Return [X, Y] of the center of cell containing provided text 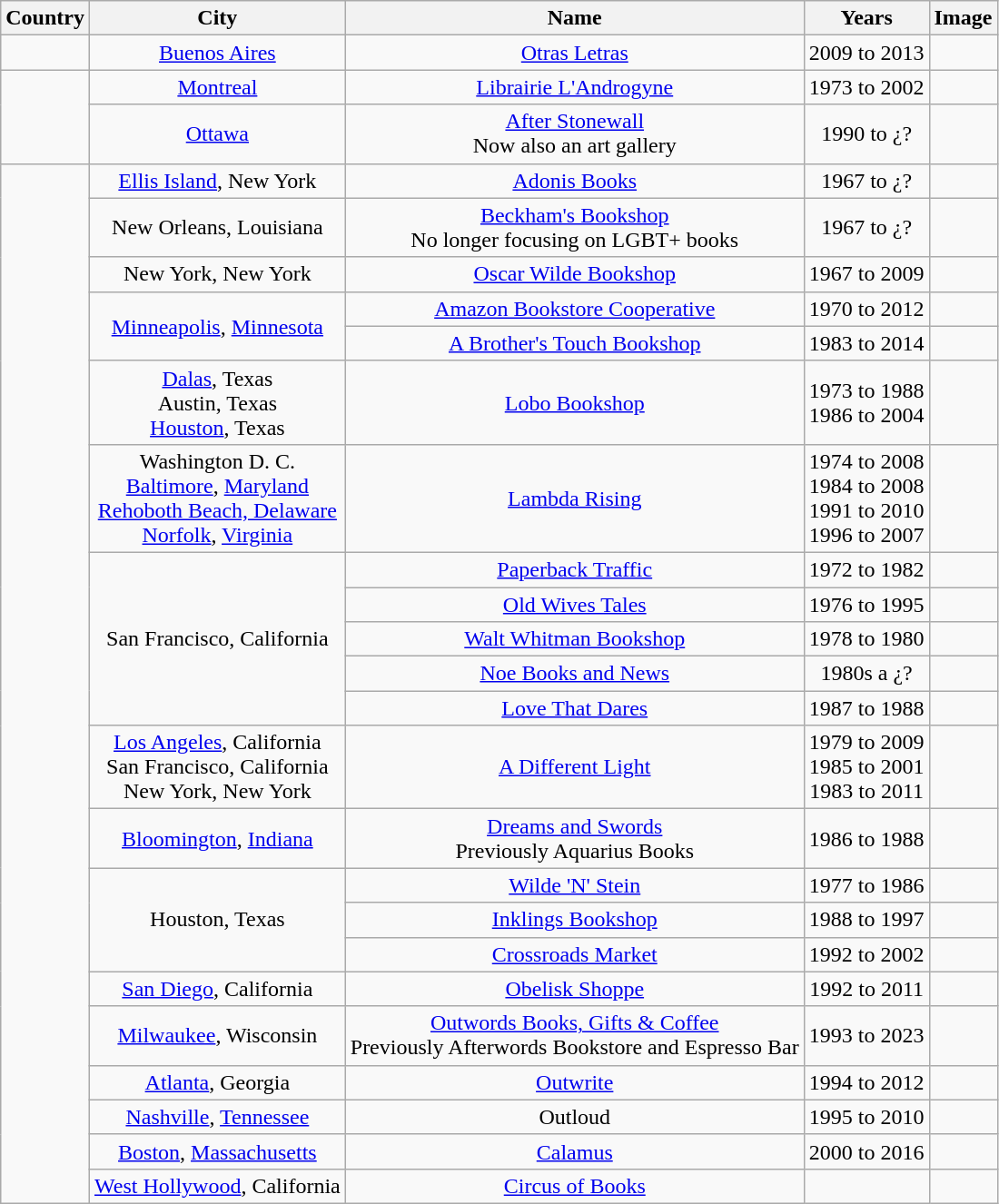
Montreal [217, 87]
A Brother's Touch Bookshop [574, 343]
1987 to 1988 [866, 708]
Bloomington, Indiana [217, 839]
Otras Letras [574, 53]
Milwaukee, Wisconsin [217, 1035]
1983 to 2014 [866, 343]
1976 to 1995 [866, 604]
Outloud [574, 1117]
Dalas, Texas Austin, Texas Houston, Texas [217, 402]
1992 to 2002 [866, 954]
Old Wives Tales [574, 604]
San Francisco, California [217, 638]
Wilde 'N' Stein [574, 885]
Ottawa [217, 134]
Inklings Bookshop [574, 920]
2000 to 2016 [866, 1151]
Love That Dares [574, 708]
1978 to 1980 [866, 639]
Beckham's BookshopNo longer focusing on LGBT+ books [574, 227]
Circus of Books [574, 1186]
A Different Light [574, 767]
Paperback Traffic [574, 569]
Dreams and SwordsPreviously Aquarius Books [574, 839]
1973 to 19881986 to 2004 [866, 402]
1979 to 2009 1985 to 2001 1983 to 2011 [866, 767]
1967 to 2009 [866, 274]
New Orleans, Louisiana [217, 227]
1992 to 2011 [866, 989]
Amazon Bookstore Cooperative [574, 309]
1972 to 1982 [866, 569]
Outwrite [574, 1082]
Calamus [574, 1151]
1994 to 2012 [866, 1082]
Name [574, 18]
New York, New York [217, 274]
Boston, Massachusetts [217, 1151]
Minneapolis, Minnesota [217, 326]
City [217, 18]
1993 to 2023 [866, 1035]
Nashville, Tennessee [217, 1117]
1973 to 2002 [866, 87]
Oscar Wilde Bookshop [574, 274]
Adonis Books [574, 181]
1974 to 2008 1984 to 2008 1991 to 2010 1996 to 2007 [866, 498]
Lobo Bookshop [574, 402]
2009 to 2013 [866, 53]
Librairie L'Androgyne [574, 87]
1980s a ¿? [866, 674]
Atlanta, Georgia [217, 1082]
1986 to 1988 [866, 839]
Walt Whitman Bookshop [574, 639]
Years [866, 18]
1995 to 2010 [866, 1117]
Noe Books and News [574, 674]
Los Angeles, California San Francisco, California New York, New York [217, 767]
Outwords Books, Gifts & CoffeePreviously Afterwords Bookstore and Espresso Bar [574, 1035]
Washington D. C. Baltimore, Maryland Rehoboth Beach, Delaware Norfolk, Virginia [217, 498]
1977 to 1986 [866, 885]
1988 to 1997 [866, 920]
Ellis Island, New York [217, 181]
1990 to ¿? [866, 134]
San Diego, California [217, 989]
Buenos Aires [217, 53]
1970 to 2012 [866, 309]
Obelisk Shoppe [574, 989]
Country [45, 18]
Houston, Texas [217, 920]
Lambda Rising [574, 498]
Crossroads Market [574, 954]
Image [963, 18]
After StonewallNow also an art gallery [574, 134]
West Hollywood, California [217, 1186]
